Search for the cell housing the specified text and yield its [x, y] center coordinate. 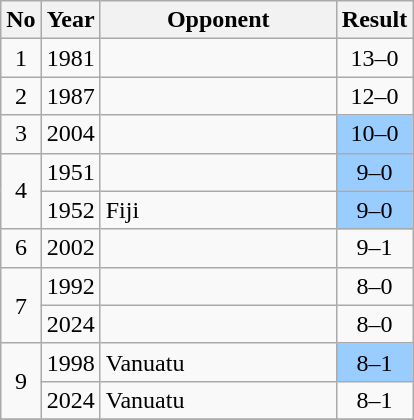
1992 [70, 286]
Fiji [218, 210]
10–0 [374, 134]
12–0 [374, 96]
2002 [70, 248]
1 [21, 58]
7 [21, 305]
1951 [70, 172]
1981 [70, 58]
4 [21, 191]
No [21, 20]
Year [70, 20]
9 [21, 381]
Result [374, 20]
Opponent [218, 20]
2 [21, 96]
9–1 [374, 248]
1987 [70, 96]
2004 [70, 134]
1952 [70, 210]
3 [21, 134]
6 [21, 248]
1998 [70, 362]
13–0 [374, 58]
